Extract the [X, Y] coordinate from the center of the cell holding the provided text.  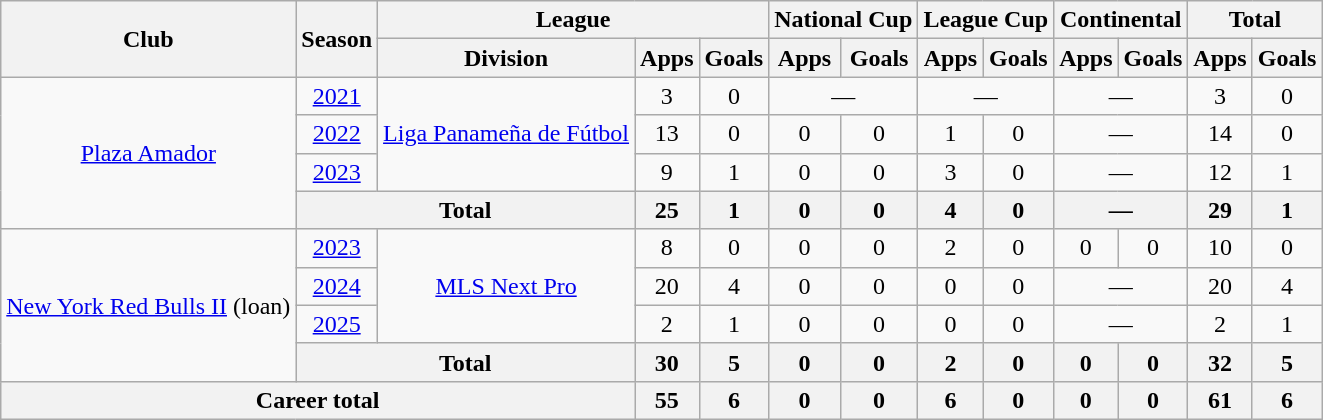
Club [148, 39]
14 [1220, 134]
2021 [337, 96]
2022 [337, 134]
9 [667, 172]
10 [1220, 248]
25 [667, 210]
2025 [337, 324]
13 [667, 134]
61 [1220, 400]
8 [667, 248]
12 [1220, 172]
MLS Next Pro [506, 286]
Continental [1121, 20]
29 [1220, 210]
Season [337, 39]
32 [1220, 362]
Division [506, 58]
2024 [337, 286]
55 [667, 400]
League Cup [986, 20]
League [574, 20]
Career total [318, 400]
National Cup [844, 20]
30 [667, 362]
Liga Panameña de Fútbol [506, 134]
Plaza Amador [148, 153]
New York Red Bulls II (loan) [148, 305]
